For the text-containing cell, return its midpoint in (x, y) coordinate format. 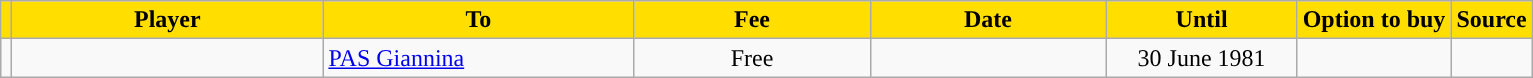
Fee (752, 20)
30 June 1981 (1202, 58)
PAS Giannina (478, 58)
Player (168, 20)
Option to buy (1374, 20)
Until (1202, 20)
Source (1492, 20)
Free (752, 58)
Date (988, 20)
To (478, 20)
